Return the (x, y) coordinate for the center point of the cell that contains the specified text.  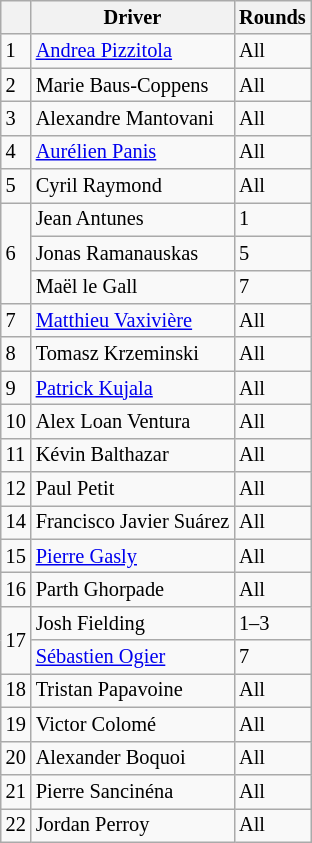
20 (16, 758)
12 (16, 489)
8 (16, 354)
Jordan Perroy (132, 825)
11 (16, 455)
21 (16, 791)
Francisco Javier Suárez (132, 522)
18 (16, 690)
6 (16, 252)
Matthieu Vaxivière (132, 320)
14 (16, 522)
17 (16, 640)
Parth Ghorpade (132, 589)
Alexander Boquoi (132, 758)
Marie Baus-Coppens (132, 85)
Josh Fielding (132, 623)
10 (16, 421)
Tristan Papavoine (132, 690)
Aurélien Panis (132, 152)
Pierre Sancinéna (132, 791)
Alex Loan Ventura (132, 421)
Kévin Balthazar (132, 455)
Pierre Gasly (132, 556)
Tomasz Krzeminski (132, 354)
Jonas Ramanauskas (132, 253)
Paul Petit (132, 489)
Patrick Kujala (132, 388)
Alexandre Mantovani (132, 118)
9 (16, 388)
22 (16, 825)
3 (16, 118)
Driver (132, 17)
16 (16, 589)
2 (16, 85)
4 (16, 152)
Maël le Gall (132, 287)
1–3 (272, 623)
Cyril Raymond (132, 186)
Andrea Pizzitola (132, 51)
15 (16, 556)
Rounds (272, 17)
Sébastien Ogier (132, 657)
Victor Colomé (132, 724)
19 (16, 724)
Jean Antunes (132, 219)
